Identify which cell holds the provided text, then report its [X, Y] central coordinate. 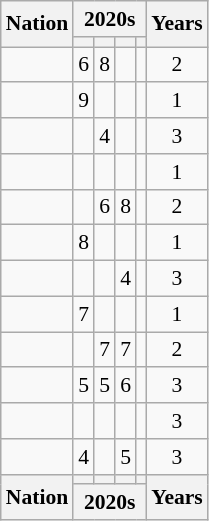
9 [84, 101]
